Search for the cell housing the specified text and yield its (x, y) center coordinate. 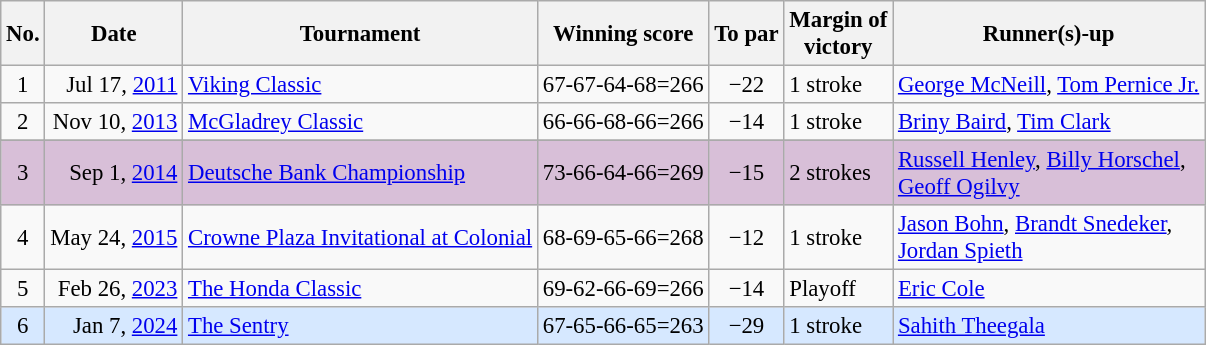
67-67-64-68=266 (623, 85)
McGladrey Classic (360, 122)
69-62-66-69=266 (623, 289)
Date (114, 34)
Jul 17, 2011 (114, 85)
Crowne Plaza Invitational at Colonial (360, 238)
2 strokes (838, 174)
No. (23, 34)
−15 (746, 174)
−12 (746, 238)
May 24, 2015 (114, 238)
1 (23, 85)
Eric Cole (1049, 289)
Feb 26, 2023 (114, 289)
4 (23, 238)
2 (23, 122)
73-66-64-66=269 (623, 174)
Playoff (838, 289)
Winning score (623, 34)
66-66-68-66=266 (623, 122)
5 (23, 289)
−22 (746, 85)
Briny Baird, Tim Clark (1049, 122)
Tournament (360, 34)
Viking Classic (360, 85)
Margin ofvictory (838, 34)
Russell Henley, Billy Horschel, Geoff Ogilvy (1049, 174)
Jason Bohn, Brandt Snedeker, Jordan Spieth (1049, 238)
George McNeill, Tom Pernice Jr. (1049, 85)
Runner(s)-up (1049, 34)
Sep 1, 2014 (114, 174)
To par (746, 34)
3 (23, 174)
The Honda Classic (360, 289)
Nov 10, 2013 (114, 122)
68-69-65-66=268 (623, 238)
Deutsche Bank Championship (360, 174)
